Scan for the cell matching the given text and deliver its (X, Y) coordinate at center. 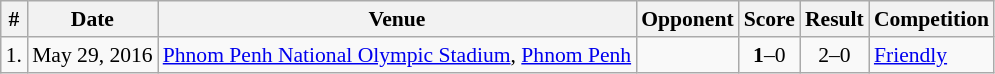
1. (14, 55)
# (14, 19)
Opponent (688, 19)
Venue (397, 19)
Phnom Penh National Olympic Stadium, Phnom Penh (397, 55)
Result (834, 19)
May 29, 2016 (92, 55)
Score (770, 19)
2–0 (834, 55)
Competition (932, 19)
Date (92, 19)
Friendly (932, 55)
1–0 (770, 55)
